Identify which cell holds the provided text, then report its (x, y) central coordinate. 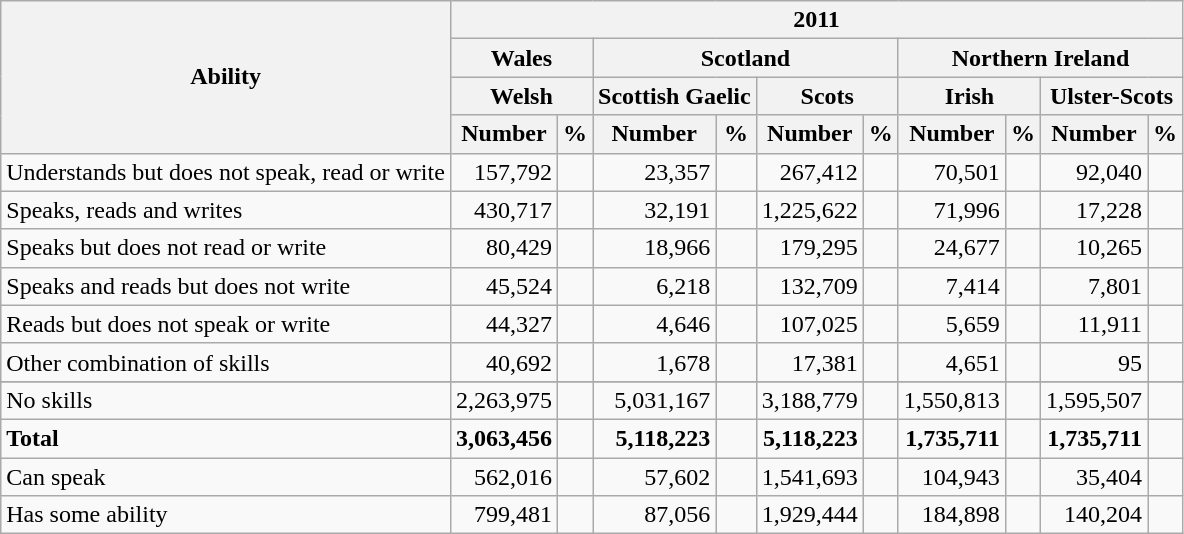
Can speak (226, 477)
430,717 (504, 210)
Scots (827, 96)
Reads but does not speak or write (226, 324)
10,265 (1094, 248)
1,550,813 (952, 400)
Speaks but does not read or write (226, 248)
24,677 (952, 248)
57,602 (654, 477)
5,031,167 (654, 400)
Has some ability (226, 515)
184,898 (952, 515)
92,040 (1094, 172)
Welsh (521, 96)
Northern Ireland (1040, 58)
17,381 (810, 362)
7,801 (1094, 286)
267,412 (810, 172)
87,056 (654, 515)
6,218 (654, 286)
35,404 (1094, 477)
70,501 (952, 172)
107,025 (810, 324)
1,541,693 (810, 477)
104,943 (952, 477)
1,595,507 (1094, 400)
Speaks, reads and writes (226, 210)
132,709 (810, 286)
71,996 (952, 210)
17,228 (1094, 210)
40,692 (504, 362)
7,414 (952, 286)
5,659 (952, 324)
Speaks and reads but does not write (226, 286)
3,063,456 (504, 438)
Understands but does not speak, read or write (226, 172)
32,191 (654, 210)
Ability (226, 77)
799,481 (504, 515)
No skills (226, 400)
2,263,975 (504, 400)
44,327 (504, 324)
Irish (969, 96)
80,429 (504, 248)
2011 (816, 20)
1,225,622 (810, 210)
4,646 (654, 324)
Total (226, 438)
Other combination of skills (226, 362)
3,188,779 (810, 400)
23,357 (654, 172)
95 (1094, 362)
1,929,444 (810, 515)
157,792 (504, 172)
Scotland (745, 58)
Ulster-Scots (1111, 96)
Scottish Gaelic (674, 96)
18,966 (654, 248)
11,911 (1094, 324)
140,204 (1094, 515)
45,524 (504, 286)
562,016 (504, 477)
1,678 (654, 362)
179,295 (810, 248)
Wales (521, 58)
4,651 (952, 362)
